Return the [x, y] coordinate for the center point of the cell that contains the specified text.  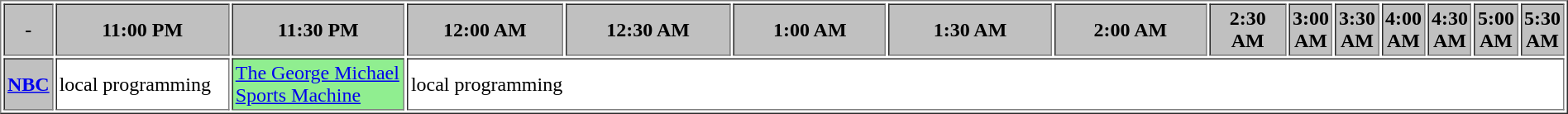
NBC [28, 84]
2:00 AM [1131, 30]
12:00 AM [485, 30]
3:30 AM [1356, 30]
11:00 PM [142, 30]
The George Michael Sports Machine [318, 84]
1:30 AM [969, 30]
2:30 AM [1248, 30]
3:00 AM [1310, 30]
4:30 AM [1449, 30]
5:00 AM [1495, 30]
4:00 AM [1403, 30]
1:00 AM [810, 30]
5:30 AM [1542, 30]
11:30 PM [318, 30]
- [28, 30]
12:30 AM [648, 30]
